From the cell containing the given text, extract its center point as (X, Y) coordinate. 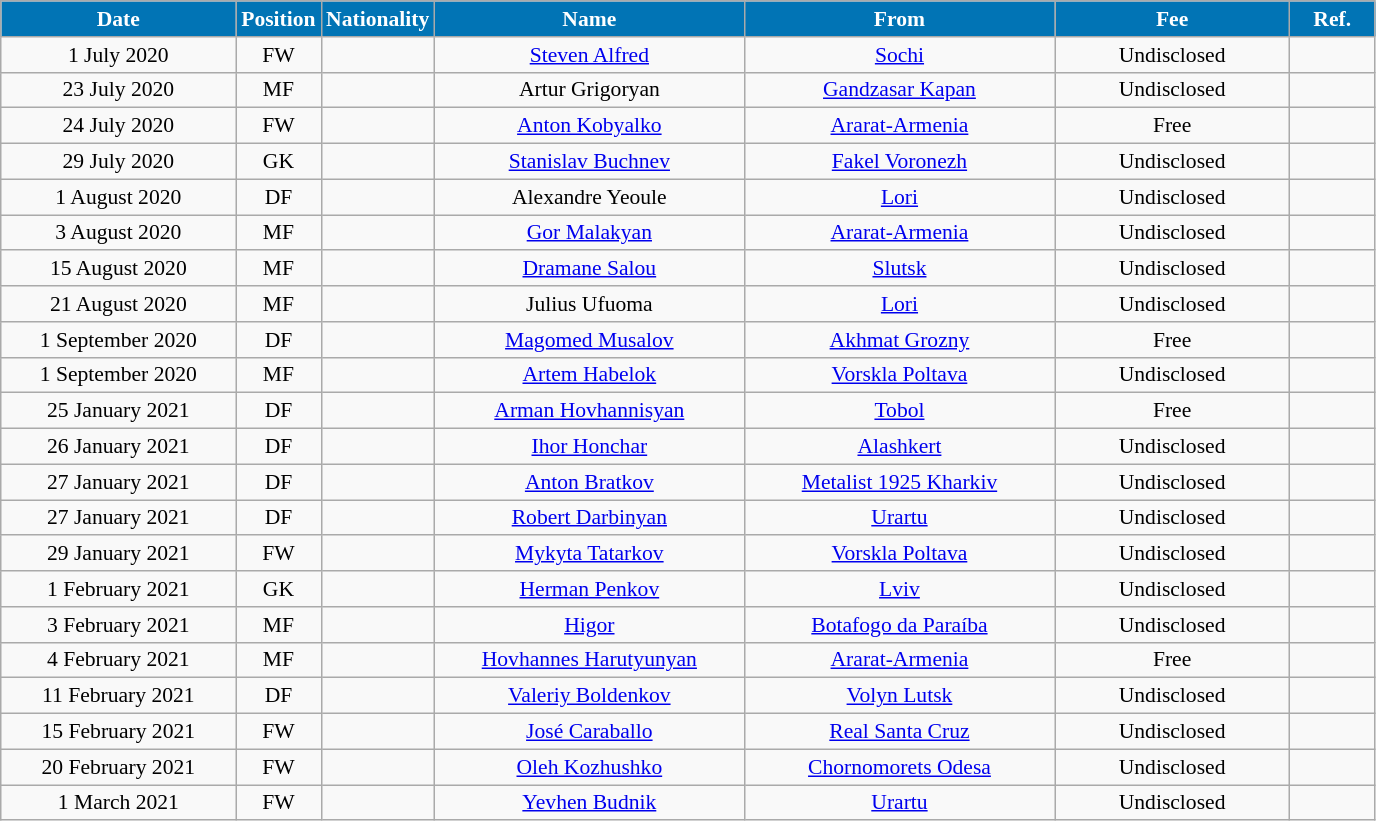
Hovhannes Harutyunyan (589, 660)
20 February 2021 (118, 767)
1 August 2020 (118, 197)
Arman Hovhannisyan (589, 411)
Gandzasar Kapan (899, 90)
Fakel Voronezh (899, 162)
Nationality (378, 19)
José Caraballo (589, 732)
Anton Bratkov (589, 482)
Ref. (1332, 19)
Real Santa Cruz (899, 732)
29 July 2020 (118, 162)
Stanislav Buchnev (589, 162)
Slutsk (899, 269)
Date (118, 19)
Alashkert (899, 447)
Artur Grigoryan (589, 90)
Dramane Salou (589, 269)
Julius Ufuoma (589, 304)
Valeriy Boldenkov (589, 696)
Position (278, 19)
24 July 2020 (118, 126)
3 February 2021 (118, 625)
11 February 2021 (118, 696)
Anton Kobyalko (589, 126)
Higor (589, 625)
15 February 2021 (118, 732)
Botafogo da Paraíba (899, 625)
Chornomorets Odesa (899, 767)
4 February 2021 (118, 660)
Oleh Kozhushko (589, 767)
26 January 2021 (118, 447)
1 March 2021 (118, 803)
3 August 2020 (118, 233)
Fee (1172, 19)
1 July 2020 (118, 55)
Akhmat Grozny (899, 340)
Mykyta Tatarkov (589, 554)
Name (589, 19)
1 February 2021 (118, 589)
Herman Penkov (589, 589)
Ihor Honchar (589, 447)
Artem Habelok (589, 375)
29 January 2021 (118, 554)
Robert Darbinyan (589, 518)
23 July 2020 (118, 90)
Metalist 1925 Kharkiv (899, 482)
Steven Alfred (589, 55)
15 August 2020 (118, 269)
Gor Malakyan (589, 233)
From (899, 19)
Tobol (899, 411)
Sochi (899, 55)
Volyn Lutsk (899, 696)
21 August 2020 (118, 304)
Yevhen Budnik (589, 803)
Lviv (899, 589)
Magomed Musalov (589, 340)
Alexandre Yeoule (589, 197)
25 January 2021 (118, 411)
